Determine the [X, Y] coordinate at the center of the cell enclosing the given text.  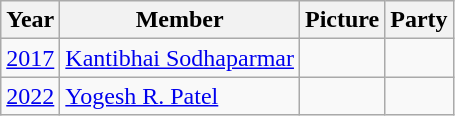
Party [419, 20]
Kantibhai Sodhaparmar [180, 58]
2022 [30, 96]
Year [30, 20]
2017 [30, 58]
Picture [342, 20]
Yogesh R. Patel [180, 96]
Member [180, 20]
